Scan for the cell matching the given text and deliver its (X, Y) coordinate at center. 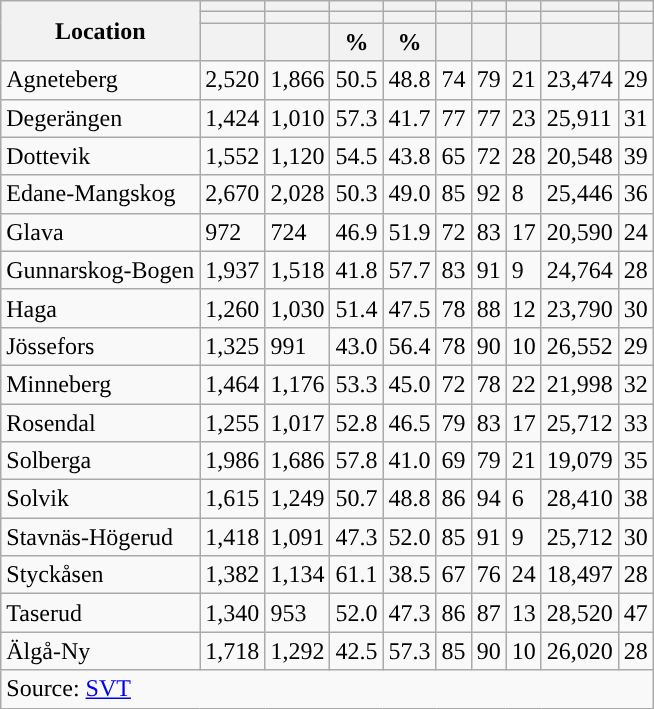
21,998 (580, 384)
43.8 (410, 156)
Degerängen (100, 118)
49.0 (410, 194)
1,615 (232, 499)
23,790 (580, 308)
50.3 (356, 194)
46.9 (356, 232)
57.8 (356, 461)
67 (454, 575)
6 (524, 499)
87 (488, 613)
88 (488, 308)
41.7 (410, 118)
Location (100, 31)
41.0 (410, 461)
Jössefors (100, 346)
36 (636, 194)
33 (636, 423)
47.5 (410, 308)
1,134 (298, 575)
18,497 (580, 575)
1,552 (232, 156)
Solberga (100, 461)
1,518 (298, 270)
1,464 (232, 384)
991 (298, 346)
724 (298, 232)
26,020 (580, 651)
1,292 (298, 651)
1,382 (232, 575)
57.7 (410, 270)
Glava (100, 232)
Solvik (100, 499)
54.5 (356, 156)
32 (636, 384)
28,520 (580, 613)
Edane-Mangskog (100, 194)
31 (636, 118)
1,260 (232, 308)
52.8 (356, 423)
1,030 (298, 308)
51.9 (410, 232)
2,028 (298, 194)
50.5 (356, 80)
23,474 (580, 80)
Rosendal (100, 423)
50.7 (356, 499)
45.0 (410, 384)
38.5 (410, 575)
Minneberg (100, 384)
1,325 (232, 346)
1,017 (298, 423)
28,410 (580, 499)
69 (454, 461)
20,548 (580, 156)
1,091 (298, 537)
1,340 (232, 613)
1,986 (232, 461)
Taserud (100, 613)
23 (524, 118)
1,120 (298, 156)
1,249 (298, 499)
39 (636, 156)
972 (232, 232)
2,670 (232, 194)
1,010 (298, 118)
Styckåsen (100, 575)
1,418 (232, 537)
76 (488, 575)
92 (488, 194)
25,446 (580, 194)
74 (454, 80)
Älgå-Ny (100, 651)
65 (454, 156)
41.8 (356, 270)
46.5 (410, 423)
1,255 (232, 423)
Haga (100, 308)
25,911 (580, 118)
12 (524, 308)
61.1 (356, 575)
1,686 (298, 461)
Agneteberg (100, 80)
22 (524, 384)
8 (524, 194)
56.4 (410, 346)
Dottevik (100, 156)
24,764 (580, 270)
1,176 (298, 384)
13 (524, 613)
35 (636, 461)
Source: SVT (328, 689)
1,424 (232, 118)
Gunnarskog-Bogen (100, 270)
2,520 (232, 80)
94 (488, 499)
20,590 (580, 232)
Stavnäs-Högerud (100, 537)
1,718 (232, 651)
953 (298, 613)
53.3 (356, 384)
47 (636, 613)
1,937 (232, 270)
51.4 (356, 308)
43.0 (356, 346)
1,866 (298, 80)
42.5 (356, 651)
38 (636, 499)
26,552 (580, 346)
19,079 (580, 461)
